Detect which cell encompasses the target text, then output its [x, y] center coordinate. 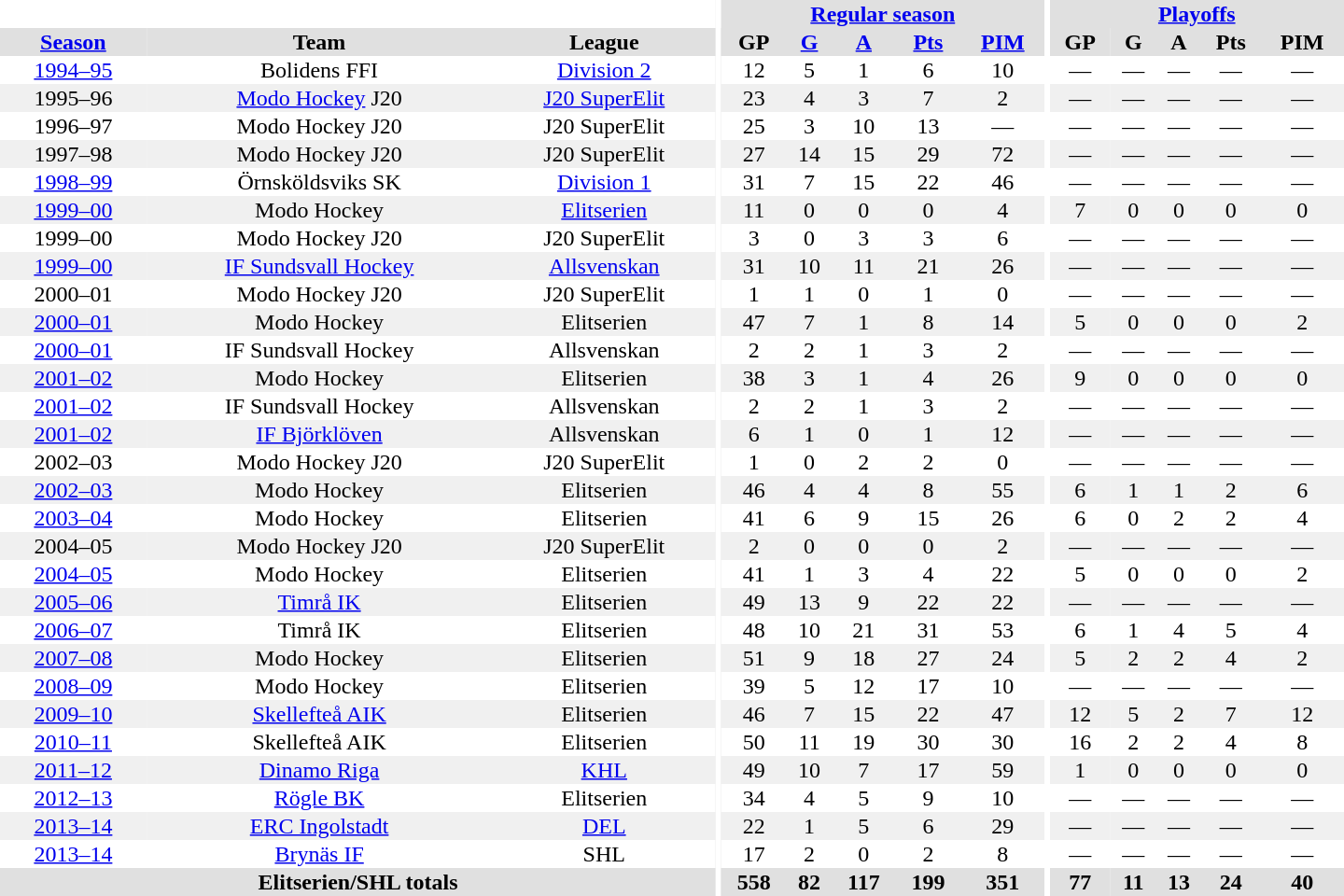
Division 2 [604, 70]
2009–10 [73, 714]
19 [863, 742]
Brynäs IF [319, 854]
72 [1002, 154]
25 [753, 126]
Örnsköldsviks SK [319, 182]
2006–07 [73, 630]
Elitserien/SHL totals [358, 882]
Dinamo Riga [319, 770]
Playoffs [1197, 14]
Regular season [883, 14]
558 [753, 882]
KHL [604, 770]
23 [753, 98]
Bolidens FFI [319, 70]
1996–97 [73, 126]
2003–04 [73, 518]
40 [1302, 882]
1997–98 [73, 154]
38 [753, 378]
2008–09 [73, 686]
Rögle BK [319, 798]
1998–99 [73, 182]
39 [753, 686]
16 [1079, 742]
2007–08 [73, 658]
1994–95 [73, 70]
IF Björklöven [319, 434]
53 [1002, 630]
Team [319, 42]
2010–11 [73, 742]
351 [1002, 882]
48 [753, 630]
1995–96 [73, 98]
Division 1 [604, 182]
2005–06 [73, 602]
League [604, 42]
117 [863, 882]
199 [928, 882]
55 [1002, 490]
59 [1002, 770]
34 [753, 798]
18 [863, 658]
51 [753, 658]
DEL [604, 826]
77 [1079, 882]
2012–13 [73, 798]
Season [73, 42]
2011–12 [73, 770]
SHL [604, 854]
82 [810, 882]
ERC Ingolstadt [319, 826]
50 [753, 742]
